Detect which cell encompasses the target text, then output its (X, Y) center coordinate. 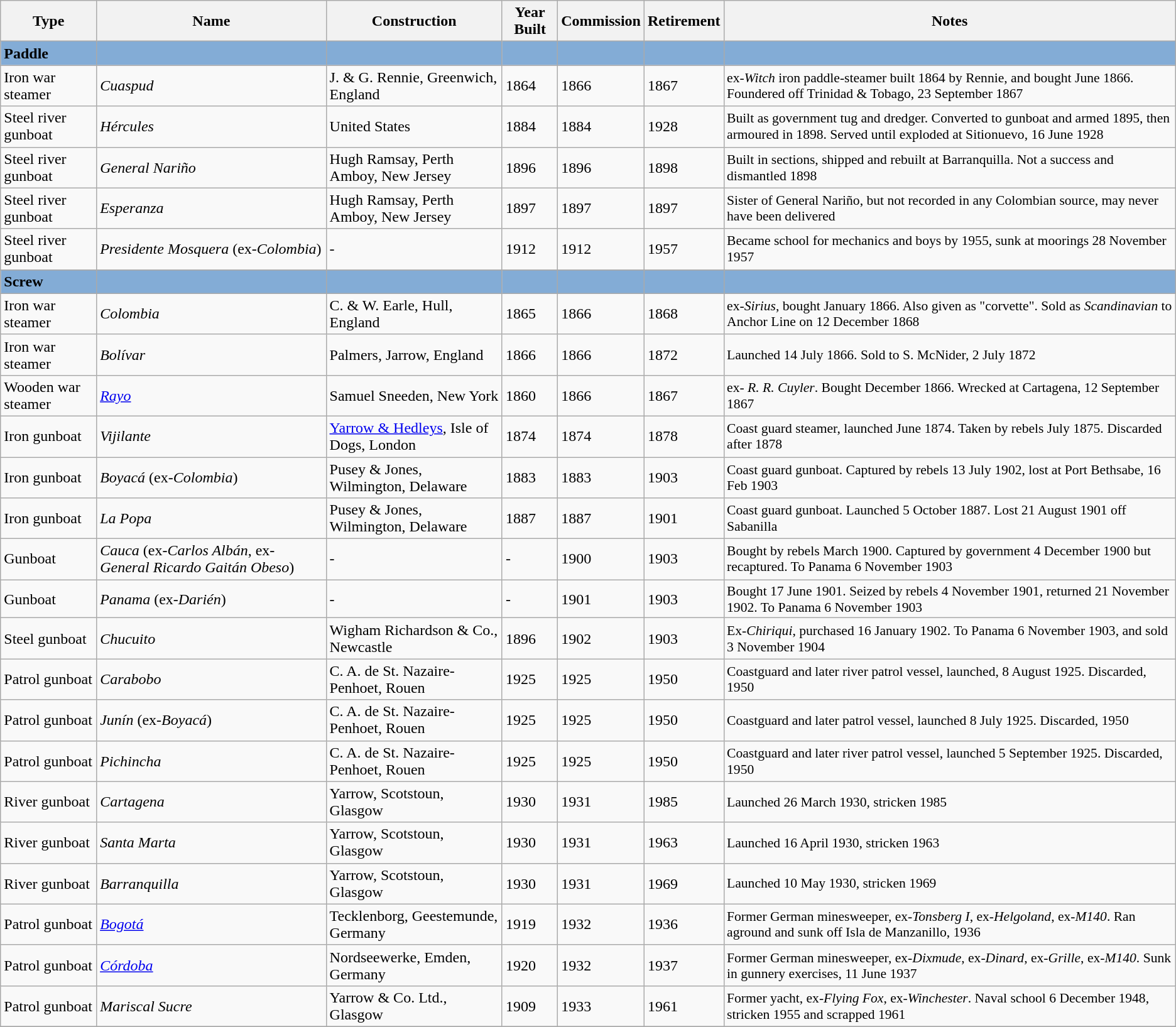
Construction (414, 21)
General Nariño (211, 167)
Wigham Richardson & Co., Newcastle (414, 638)
1868 (683, 314)
1937 (683, 965)
Yarrow & Hedleys, Isle of Dogs, London (414, 436)
Santa Marta (211, 843)
Former German minesweeper, ex-Dixmude, ex-Dinard, ex-Grille, ex-M140. Sunk in gunnery exercises, 11 June 1937 (950, 965)
1961 (683, 1006)
Mariscal Sucre (211, 1006)
Boyacá (ex-Colombia) (211, 477)
Launched 14 July 1866. Sold to S. McNider, 2 July 1872 (950, 354)
1864 (530, 85)
1898 (683, 167)
Year Built (530, 21)
1909 (530, 1006)
1865 (530, 314)
1878 (683, 436)
1963 (683, 843)
Córdoba (211, 965)
Launched 10 May 1930, stricken 1969 (950, 883)
1933 (601, 1006)
Presidente Mosquera (ex-Colombia) (211, 249)
Carabobo (211, 680)
Coastguard and later river patrol vessel, launched, 8 August 1925. Discarded, 1950 (950, 680)
Screw (49, 281)
Wooden war steamer (49, 396)
Bought by rebels March 1900. Captured by government 4 December 1900 but recaptured. To Panama 6 November 1903 (950, 559)
Coastguard and later river patrol vessel, launched 5 September 1925. Discarded, 1950 (950, 761)
1902 (601, 638)
Esperanza (211, 209)
1872 (683, 354)
Palmers, Jarrow, England (414, 354)
1985 (683, 801)
Built as government tug and dredger. Converted to gunboat and armed 1895, then armoured in 1898. Served until exploded at Sitionuevo, 16 June 1928 (950, 127)
Coast guard gunboat. Captured by rebels 13 July 1902, lost at Port Bethsabe, 16 Feb 1903 (950, 477)
Former yacht, ex-Flying Fox, ex-Winchester. Naval school 6 December 1948, stricken 1955 and scrapped 1961 (950, 1006)
Rayo (211, 396)
Coast guard steamer, launched June 1874. Taken by rebels July 1875. Discarded after 1878 (950, 436)
1900 (601, 559)
Launched 16 April 1930, stricken 1963 (950, 843)
Vijilante (211, 436)
Commission (601, 21)
Yarrow & Co. Ltd., Glasgow (414, 1006)
1860 (530, 396)
ex- R. R. Cuyler. Bought December 1866. Wrecked at Cartagena, 12 September 1867 (950, 396)
Coastguard and later patrol vessel, launched 8 July 1925. Discarded, 1950 (950, 720)
Samuel Sneeden, New York (414, 396)
ex-Sirius, bought January 1866. Also given as "corvette". Sold as Scandinavian to Anchor Line on 12 December 1868 (950, 314)
1919 (530, 925)
Pichincha (211, 761)
Bolívar (211, 354)
United States (414, 127)
Coast guard gunboat. Launched 5 October 1887. Lost 21 August 1901 off Sabanilla (950, 519)
Type (49, 21)
Cuaspud (211, 85)
Built in sections, shipped and rebuilt at Barranquilla. Not a success and dismantled 1898 (950, 167)
1928 (683, 127)
1957 (683, 249)
Nordseewerke, Emden, Germany (414, 965)
ex-Witch iron paddle-steamer built 1864 by Rennie, and bought June 1866. Foundered off Trinidad & Tobago, 23 September 1867 (950, 85)
1920 (530, 965)
Hércules (211, 127)
Steel gunboat (49, 638)
Launched 26 March 1930, stricken 1985 (950, 801)
1969 (683, 883)
Sister of General Nariño, but not recorded in any Colombian source, may never have been delivered (950, 209)
Ex-Chiriqui, purchased 16 January 1902. To Panama 6 November 1903, and sold 3 November 1904 (950, 638)
Cauca (ex-Carlos Albán, ex-General Ricardo Gaitán Obeso) (211, 559)
Bogotá (211, 925)
J. & G. Rennie, Greenwich, England (414, 85)
Name (211, 21)
Notes (950, 21)
Panama (ex-Darién) (211, 599)
Tecklenborg, Geestemunde, Germany (414, 925)
Chucuito (211, 638)
Paddle (49, 53)
Barranquilla (211, 883)
Retirement (683, 21)
1936 (683, 925)
C. & W. Earle, Hull, England (414, 314)
Cartagena (211, 801)
La Popa (211, 519)
Former German minesweeper, ex-Tonsberg I, ex-Helgoland, ex-M140. Ran aground and sunk off Isla de Manzanillo, 1936 (950, 925)
Bought 17 June 1901. Seized by rebels 4 November 1901, returned 21 November 1902. To Panama 6 November 1903 (950, 599)
Colombia (211, 314)
Junín (ex-Boyacá) (211, 720)
Became school for mechanics and boys by 1955, sunk at moorings 28 November 1957 (950, 249)
